Return the (x, y) coordinate for the center point of the cell that contains the specified text.  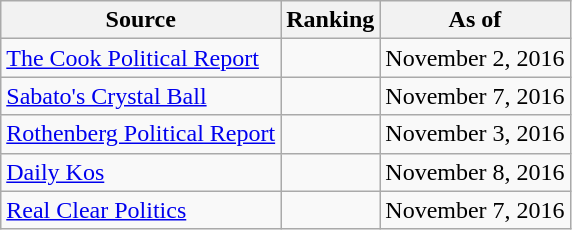
The Cook Political Report (141, 58)
Ranking (330, 20)
Source (141, 20)
November 3, 2016 (475, 134)
Rothenberg Political Report (141, 134)
Sabato's Crystal Ball (141, 96)
As of (475, 20)
Real Clear Politics (141, 210)
Daily Kos (141, 172)
November 8, 2016 (475, 172)
November 2, 2016 (475, 58)
